Search for the cell housing the specified text and yield its [X, Y] center coordinate. 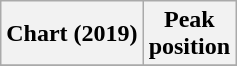
Chart (2019) [72, 34]
Peakposition [189, 34]
